Capture the cell that displays the provided text and extract its (X, Y) central coordinate. 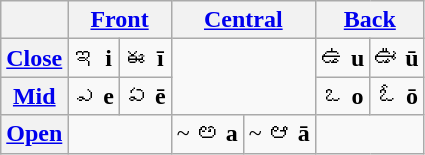
ఓ ō (397, 96)
ఎ e (94, 96)
~ ఆ ā (279, 134)
Mid (34, 96)
ఒ o (342, 96)
Close (34, 58)
ఇ i (94, 58)
ఈ ī (146, 58)
Front (120, 20)
ఉ u (342, 58)
ఊ ū (397, 58)
ఏ ē (146, 96)
~ అ a (207, 134)
Central (243, 20)
Back (370, 20)
Open (34, 134)
